Provide the [X, Y] coordinate of the cell's center where the given text is located.  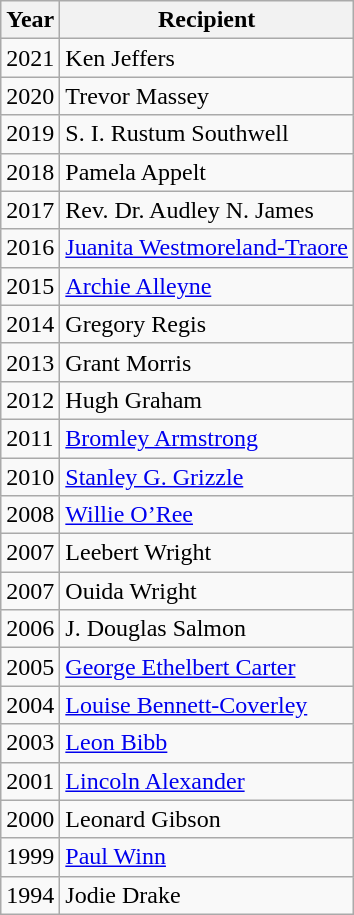
Bromley Armstrong [207, 438]
2003 [30, 743]
Leon Bibb [207, 743]
Recipient [207, 20]
Grant Morris [207, 362]
2018 [30, 172]
2004 [30, 705]
Stanley G. Grizzle [207, 477]
Hugh Graham [207, 400]
1994 [30, 895]
Juanita Westmoreland-Traore [207, 248]
2015 [30, 286]
2011 [30, 438]
Ouida Wright [207, 591]
2012 [30, 400]
Rev. Dr. Audley N. James [207, 210]
2001 [30, 781]
Leonard Gibson [207, 819]
2005 [30, 667]
Paul Winn [207, 857]
1999 [30, 857]
2021 [30, 58]
Year [30, 20]
Lincoln Alexander [207, 781]
2017 [30, 210]
2016 [30, 248]
Trevor Massey [207, 96]
2014 [30, 324]
S. I. Rustum Southwell [207, 134]
2013 [30, 362]
Archie Alleyne [207, 286]
Willie O’Ree [207, 515]
2008 [30, 515]
Louise Bennett-Coverley [207, 705]
Jodie Drake [207, 895]
Gregory Regis [207, 324]
George Ethelbert Carter [207, 667]
Pamela Appelt [207, 172]
2020 [30, 96]
2010 [30, 477]
2006 [30, 629]
Ken Jeffers [207, 58]
2000 [30, 819]
J. Douglas Salmon [207, 629]
2019 [30, 134]
Leebert Wright [207, 553]
